Identify which cell holds the provided text, then report its (X, Y) central coordinate. 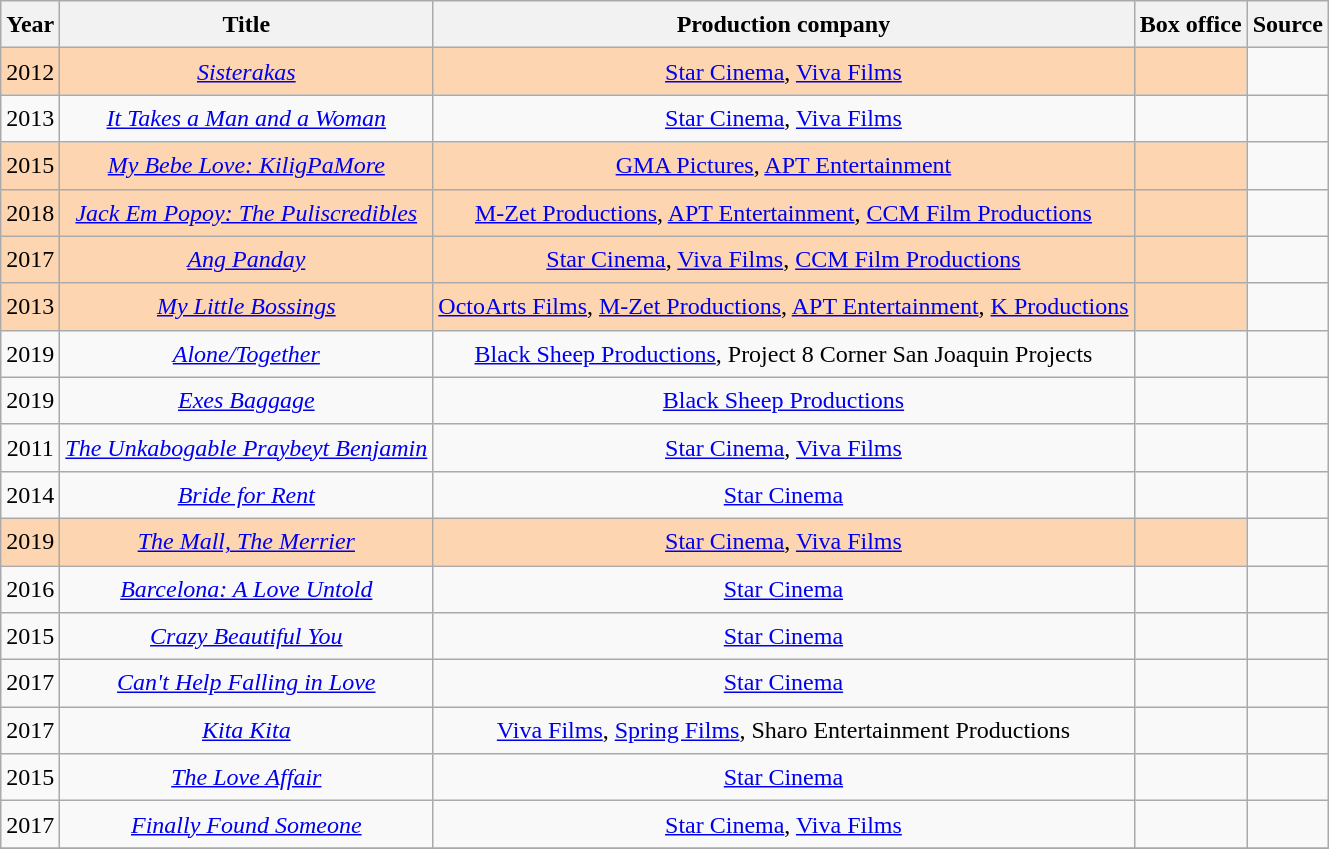
The Mall, The Merrier (246, 542)
OctoArts Films, M-Zet Productions, APT Entertainment, K Productions (784, 306)
Alone/Together (246, 354)
2014 (30, 494)
Jack Em Popoy: The Puliscredibles (246, 212)
Star Cinema, Viva Films, CCM Film Productions (784, 260)
2011 (30, 448)
Sisterakas (246, 72)
Box office (1190, 24)
Barcelona: A Love Untold (246, 590)
Can't Help Falling in Love (246, 684)
2016 (30, 590)
It Takes a Man and a Woman (246, 118)
Finally Found Someone (246, 824)
M-Zet Productions, APT Entertainment, CCM Film Productions (784, 212)
Bride for Rent (246, 494)
Kita Kita (246, 730)
Year (30, 24)
Production company (784, 24)
My Bebe Love: KiligPaMore (246, 166)
Black Sheep Productions (784, 400)
Exes Baggage (246, 400)
2012 (30, 72)
The Unkabogable Praybeyt Benjamin (246, 448)
Black Sheep Productions, Project 8 Corner San Joaquin Projects (784, 354)
Source (1288, 24)
My Little Bossings (246, 306)
GMA Pictures, APT Entertainment (784, 166)
2018 (30, 212)
The Love Affair (246, 778)
Ang Panday (246, 260)
Crazy Beautiful You (246, 636)
Viva Films, Spring Films, Sharo Entertainment Productions (784, 730)
Title (246, 24)
